Detect which cell encompasses the target text, then output its (x, y) center coordinate. 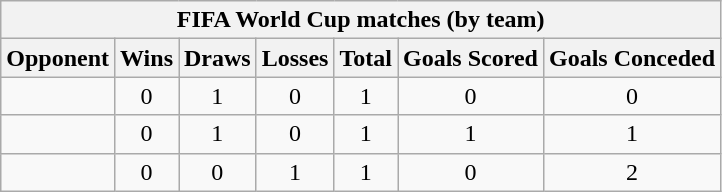
FIFA World Cup matches (by team) (361, 20)
Losses (295, 58)
Opponent (58, 58)
Goals Conceded (632, 58)
Wins (147, 58)
2 (632, 172)
Total (366, 58)
Goals Scored (471, 58)
Draws (217, 58)
